Output the [x, y] coordinate of the center of the cell containing the given text.  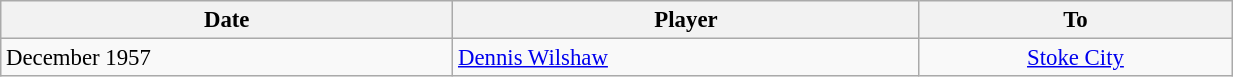
Dennis Wilshaw [686, 58]
December 1957 [227, 58]
Stoke City [1075, 58]
To [1075, 20]
Player [686, 20]
Date [227, 20]
